Return (X, Y) of the center of cell containing provided text 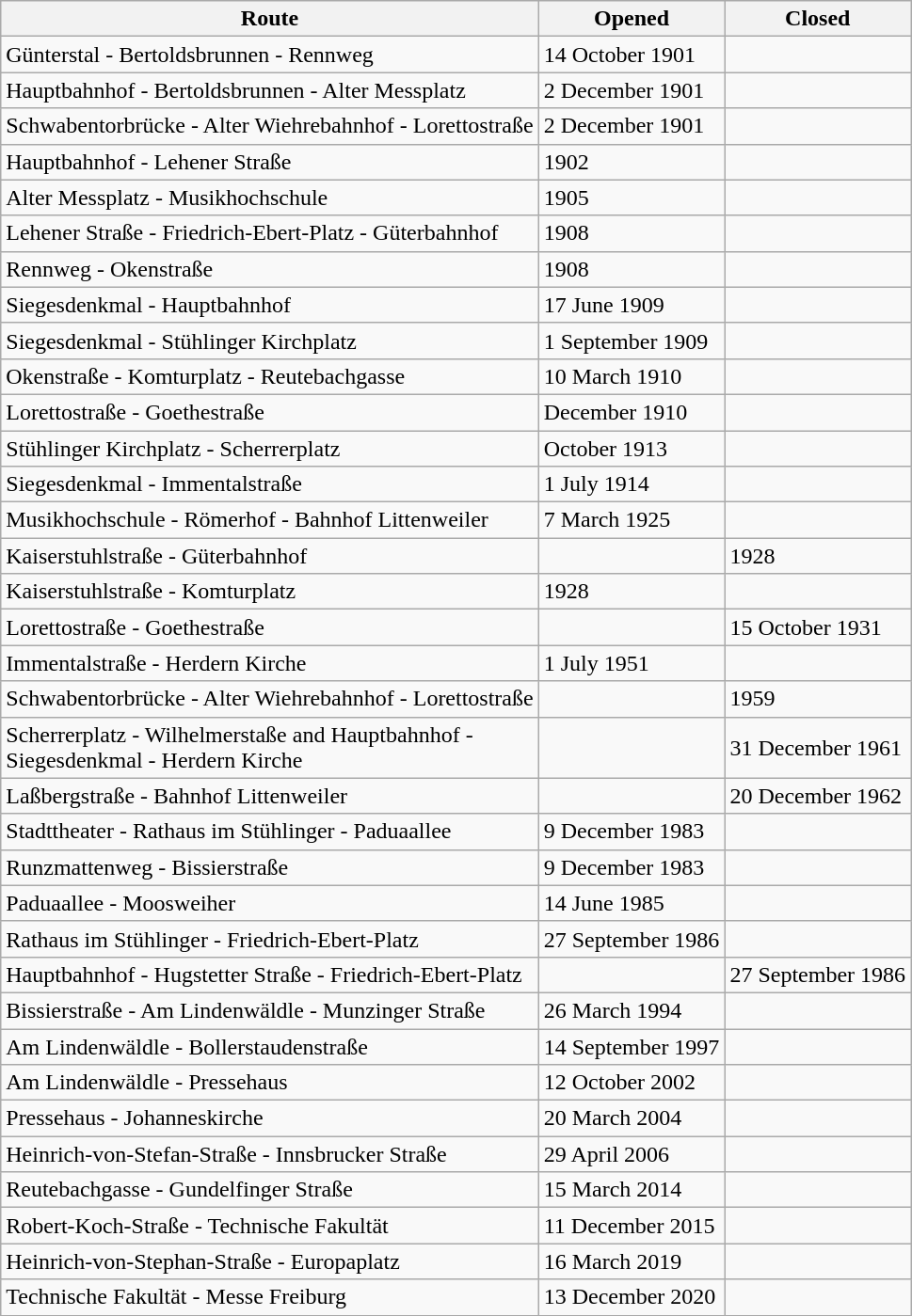
Siegesdenkmal - Immentalstraße (269, 484)
Pressehaus - Johanneskirche (269, 1118)
14 October 1901 (632, 55)
1 September 1909 (632, 341)
10 March 1910 (632, 376)
Stühlinger Kirchplatz - Scherrerplatz (269, 449)
Technische Fakultät - Messe Freiburg (269, 1297)
29 April 2006 (632, 1154)
17 June 1909 (632, 305)
26 March 1994 (632, 1010)
Alter Messplatz - Musikhochschule (269, 198)
Opened (632, 19)
Rathaus im Stühlinger - Friedrich-Ebert-Platz (269, 939)
Bissierstraße - Am Lindenwäldle - Munzinger Straße (269, 1010)
Am Lindenwäldle - Bollerstaudenstraße (269, 1047)
Laßbergstraße - Bahnhof Littenweiler (269, 796)
1 July 1951 (632, 663)
1902 (632, 162)
14 September 1997 (632, 1047)
15 October 1931 (818, 627)
Am Lindenwäldle - Pressehaus (269, 1083)
31 December 1961 (818, 747)
Günterstal - Bertoldsbrunnen - Rennweg (269, 55)
Hauptbahnhof - Bertoldsbrunnen - Alter Messplatz (269, 90)
Hauptbahnhof - Lehener Straße (269, 162)
Kaiserstuhlstraße - Komturplatz (269, 592)
Siegesdenkmal - Stühlinger Kirchplatz (269, 341)
Hauptbahnhof - Hugstetter Straße - Friedrich-Ebert-Platz (269, 975)
1 July 1914 (632, 484)
October 1913 (632, 449)
Runzmattenweg - Bissierstraße (269, 867)
Rennweg - Okenstraße (269, 269)
12 October 2002 (632, 1083)
16 March 2019 (632, 1261)
13 December 2020 (632, 1297)
Okenstraße - Komturplatz - Reutebachgasse (269, 376)
Paduaallee - Moosweiher (269, 903)
December 1910 (632, 412)
Scherrerplatz - Wilhelmerstaße and Hauptbahnhof -Siegesdenkmal - Herdern Kirche (269, 747)
Kaiserstuhlstraße - Güterbahnhof (269, 556)
Siegesdenkmal - Hauptbahnhof (269, 305)
1959 (818, 699)
20 March 2004 (632, 1118)
11 December 2015 (632, 1226)
1905 (632, 198)
Reutebachgasse - Gundelfinger Straße (269, 1190)
Stadttheater - Rathaus im Stühlinger - Paduaallee (269, 832)
Lehener Straße - Friedrich-Ebert-Platz - Güterbahnhof (269, 233)
Musikhochschule - Römerhof - Bahnhof Littenweiler (269, 520)
Heinrich-von-Stephan-Straße - Europaplatz (269, 1261)
Robert-Koch-Straße - Technische Fakultät (269, 1226)
Heinrich-von-Stefan-Straße - Innsbrucker Straße (269, 1154)
14 June 1985 (632, 903)
Route (269, 19)
15 March 2014 (632, 1190)
7 March 1925 (632, 520)
Closed (818, 19)
20 December 1962 (818, 796)
Immentalstraße - Herdern Kirche (269, 663)
